Identify which cell holds the provided text, then report its [x, y] central coordinate. 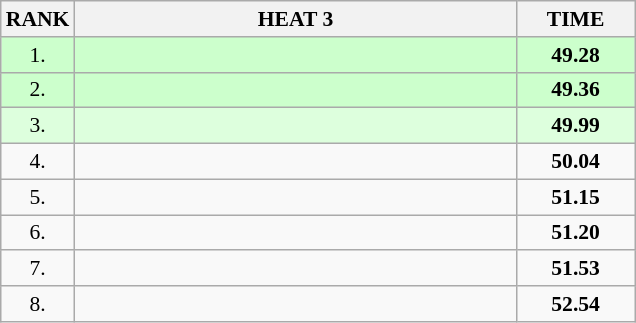
8. [38, 304]
49.36 [576, 90]
HEAT 3 [295, 19]
4. [38, 162]
3. [38, 126]
6. [38, 233]
49.28 [576, 55]
2. [38, 90]
50.04 [576, 162]
49.99 [576, 126]
7. [38, 269]
1. [38, 55]
51.20 [576, 233]
51.15 [576, 197]
RANK [38, 19]
TIME [576, 19]
51.53 [576, 269]
52.54 [576, 304]
5. [38, 197]
